Provide the (X, Y) coordinate of the cell's center where the given text is located.  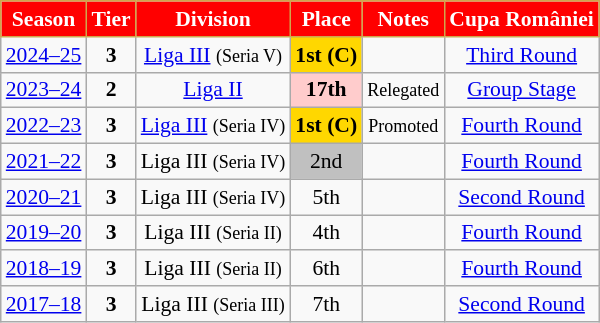
Tier (110, 19)
2 (110, 90)
Third Round (522, 55)
2020–21 (44, 197)
2nd (326, 162)
2019–20 (44, 233)
2021–22 (44, 162)
Liga II (214, 90)
4th (326, 233)
Liga III (Seria V) (214, 55)
17th (326, 90)
Division (214, 19)
2017–18 (44, 304)
Notes (403, 19)
7th (326, 304)
2023–24 (44, 90)
6th (326, 269)
Place (326, 19)
Liga III (Seria III) (214, 304)
Promoted (403, 126)
5th (326, 197)
Cupa României (522, 19)
Group Stage (522, 90)
2018–19 (44, 269)
2022–23 (44, 126)
Relegated (403, 90)
Season (44, 19)
2024–25 (44, 55)
